From the cell containing the given text, extract its center point as (x, y) coordinate. 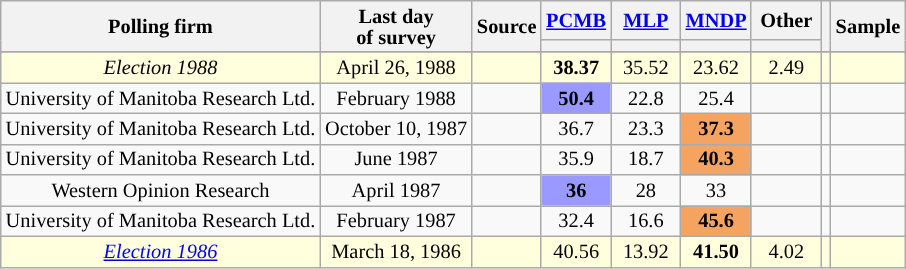
PCMB (576, 20)
23.62 (716, 68)
16.6 (646, 220)
35.9 (576, 160)
32.4 (576, 220)
June 1987 (396, 160)
March 18, 1986 (396, 252)
2.49 (786, 68)
33 (716, 190)
37.3 (716, 128)
45.6 (716, 220)
Other (786, 20)
Source (506, 26)
28 (646, 190)
41.50 (716, 252)
38.37 (576, 68)
36 (576, 190)
April 26, 1988 (396, 68)
Sample (868, 26)
February 1988 (396, 98)
25.4 (716, 98)
Last day of survey (396, 26)
MLP (646, 20)
40.56 (576, 252)
MNDP (716, 20)
April 1987 (396, 190)
23.3 (646, 128)
35.52 (646, 68)
4.02 (786, 252)
February 1987 (396, 220)
Polling firm (160, 26)
October 10, 1987 (396, 128)
40.3 (716, 160)
22.8 (646, 98)
13.92 (646, 252)
50.4 (576, 98)
Western Opinion Research (160, 190)
Election 1986 (160, 252)
Election 1988 (160, 68)
36.7 (576, 128)
18.7 (646, 160)
